Capture the cell that displays the provided text and extract its [X, Y] central coordinate. 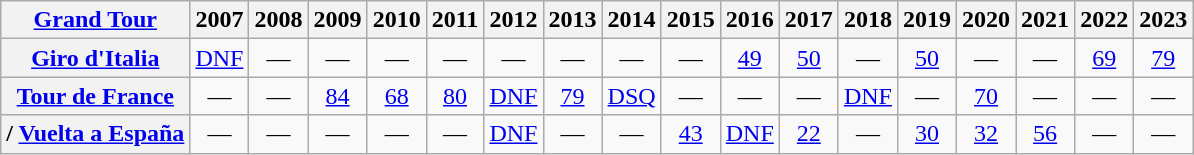
2008 [278, 20]
Giro d'Italia [96, 58]
2009 [338, 20]
Grand Tour [96, 20]
2011 [455, 20]
2020 [986, 20]
2016 [750, 20]
2021 [1046, 20]
2023 [1164, 20]
49 [750, 58]
/ Vuelta a España [96, 134]
80 [455, 96]
22 [808, 134]
56 [1046, 134]
Tour de France [96, 96]
2022 [1104, 20]
2017 [808, 20]
84 [338, 96]
70 [986, 96]
43 [690, 134]
2014 [632, 20]
2012 [514, 20]
2019 [926, 20]
2015 [690, 20]
2018 [868, 20]
2013 [572, 20]
68 [396, 96]
30 [926, 134]
DSQ [632, 96]
32 [986, 134]
69 [1104, 58]
2010 [396, 20]
2007 [220, 20]
